Pinpoint the cell where the given text exists, returning its [x, y] midpoint coordinate. 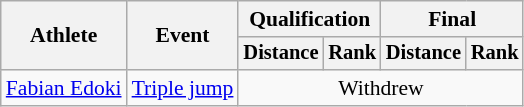
Triple jump [183, 88]
Withdrew [380, 88]
Qualification [309, 19]
Final [452, 19]
Fabian Edoki [64, 88]
Event [183, 36]
Athlete [64, 36]
